Capture the cell that displays the provided text and extract its (X, Y) central coordinate. 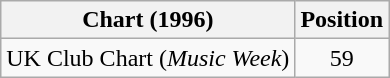
UK Club Chart (Music Week) (148, 58)
Position (342, 20)
Chart (1996) (148, 20)
59 (342, 58)
